Extract the [x, y] coordinate from the center of the cell holding the provided text.  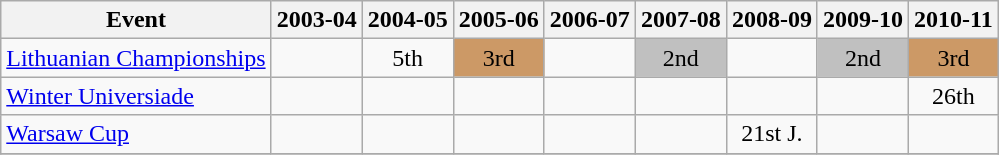
Event [136, 20]
2007-08 [680, 20]
2010-11 [954, 20]
2008-09 [772, 20]
2006-07 [590, 20]
21st J. [772, 134]
2005-06 [498, 20]
2003-04 [316, 20]
Lithuanian Championships [136, 58]
5th [408, 58]
Warsaw Cup [136, 134]
2009-10 [862, 20]
26th [954, 96]
Winter Universiade [136, 96]
2004-05 [408, 20]
